Extract the [X, Y] coordinate from the center of the cell holding the provided text.  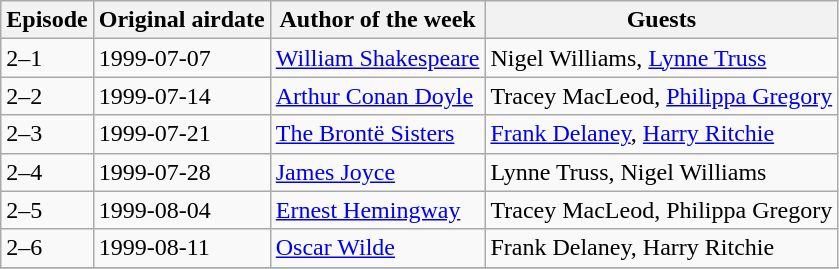
2–1 [47, 58]
James Joyce [378, 172]
William Shakespeare [378, 58]
Oscar Wilde [378, 248]
2–3 [47, 134]
Original airdate [182, 20]
Episode [47, 20]
1999-07-14 [182, 96]
Author of the week [378, 20]
1999-07-28 [182, 172]
2–4 [47, 172]
Ernest Hemingway [378, 210]
2–6 [47, 248]
2–5 [47, 210]
Guests [662, 20]
1999-07-21 [182, 134]
Arthur Conan Doyle [378, 96]
Lynne Truss, Nigel Williams [662, 172]
1999-08-04 [182, 210]
1999-08-11 [182, 248]
1999-07-07 [182, 58]
Nigel Williams, Lynne Truss [662, 58]
2–2 [47, 96]
The Brontë Sisters [378, 134]
